Locate the cell with the specified text and output its (x, y) center coordinate. 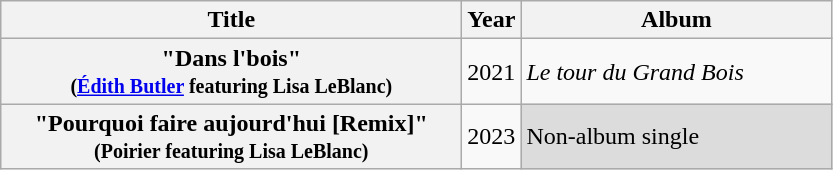
Album (676, 20)
2021 (492, 72)
"Pourquoi faire aujourd'hui [Remix]"(Poirier featuring Lisa LeBlanc) (232, 136)
Title (232, 20)
Year (492, 20)
Non-album single (676, 136)
"Dans l'bois"(Édith Butler featuring Lisa LeBlanc) (232, 72)
Le tour du Grand Bois (676, 72)
2023 (492, 136)
